Scan for the cell matching the given text and deliver its (X, Y) coordinate at center. 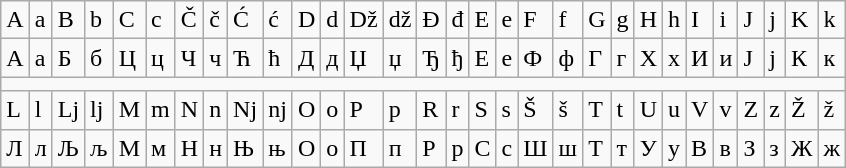
V (700, 110)
Dž (364, 20)
p (400, 110)
R (432, 110)
b (100, 20)
о (332, 148)
м (161, 148)
Љ (68, 148)
с (507, 148)
Š (536, 110)
Č (189, 20)
B (68, 20)
l (40, 110)
ђ (458, 58)
Ć (246, 20)
u (674, 110)
Ž (802, 110)
H (648, 20)
G (597, 20)
р (458, 148)
з (775, 148)
t (622, 110)
M (129, 110)
Ц (129, 58)
nj (278, 110)
h (674, 20)
г (622, 58)
Х (648, 58)
Џ (364, 58)
z (775, 110)
P (364, 110)
ž (832, 110)
A (15, 20)
в (726, 148)
Ф (536, 58)
d (332, 20)
L (15, 110)
O (306, 110)
ф (568, 58)
J (751, 20)
S (482, 110)
њ (278, 148)
е (507, 58)
lj (100, 110)
Г (597, 58)
n (216, 110)
o (332, 110)
и (726, 58)
e (507, 20)
r (458, 110)
О (306, 148)
Z (751, 110)
ћ (278, 58)
T (597, 110)
Н (189, 148)
f (568, 20)
д (332, 58)
i (726, 20)
ј (775, 58)
л (40, 148)
Д (306, 58)
п (400, 148)
В (700, 148)
k (832, 20)
у (674, 148)
П (364, 148)
М (129, 148)
Ј (751, 58)
К (802, 58)
C (129, 20)
љ (100, 148)
С (482, 148)
E (482, 20)
a (40, 20)
Р (432, 148)
џ (400, 58)
c (161, 20)
g (622, 20)
ш (568, 148)
ч (216, 58)
j (775, 20)
K (802, 20)
З (751, 148)
т (622, 148)
Lj (68, 110)
Њ (246, 148)
к (832, 58)
х (674, 58)
v (726, 110)
Т (597, 148)
F (536, 20)
ц (161, 58)
D (306, 20)
Б (68, 58)
Ж (802, 148)
Nj (246, 110)
č (216, 20)
ж (832, 148)
И (700, 58)
Đ (432, 20)
б (100, 58)
s (507, 110)
Ш (536, 148)
Ћ (246, 58)
dž (400, 20)
ć (278, 20)
Е (482, 58)
а (40, 58)
I (700, 20)
У (648, 148)
Л (15, 148)
Ч (189, 58)
m (161, 110)
đ (458, 20)
š (568, 110)
н (216, 148)
N (189, 110)
А (15, 58)
Ђ (432, 58)
U (648, 110)
